Extract the (X, Y) coordinate from the center of the cell holding the provided text.  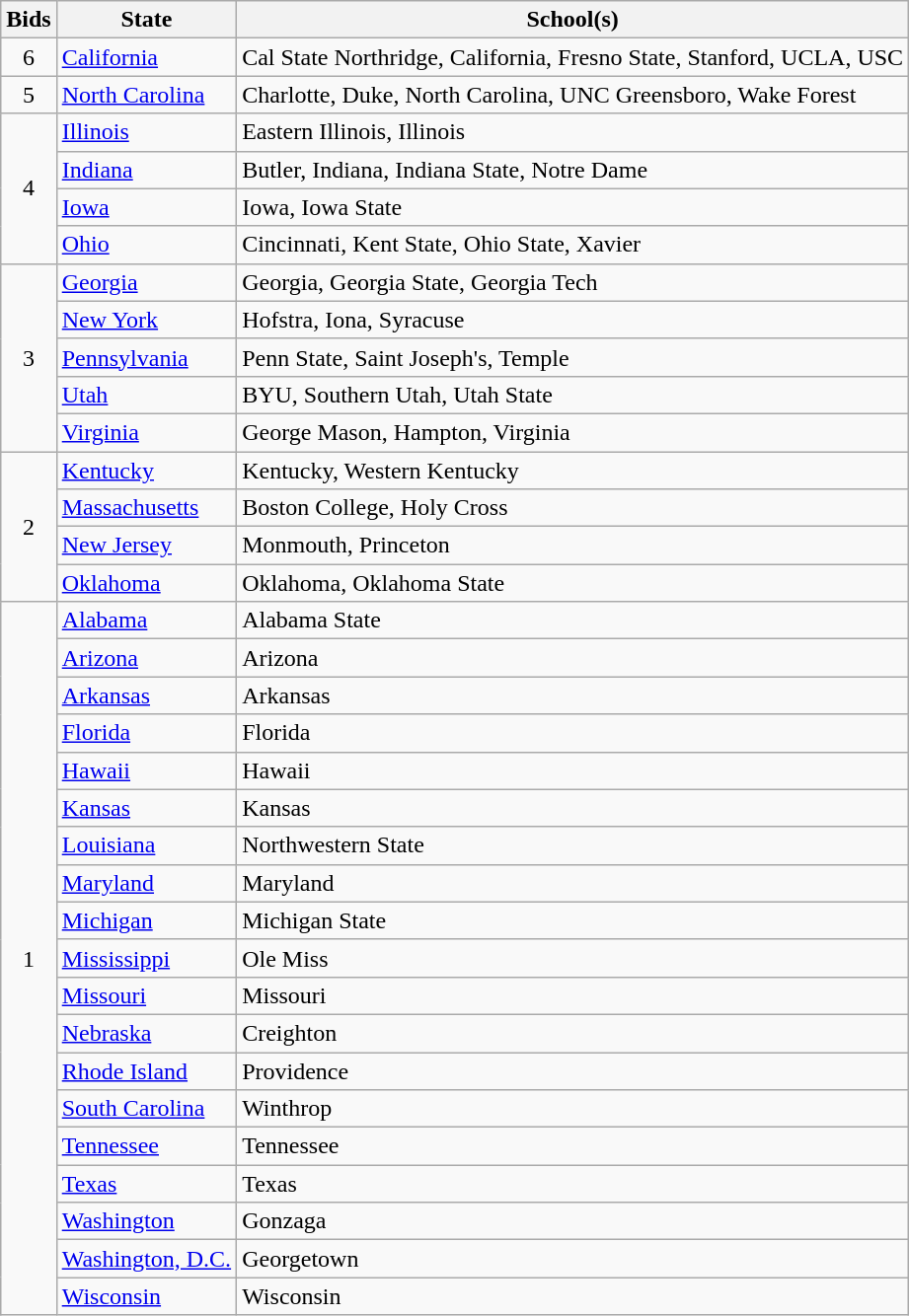
Cincinnati, Kent State, Ohio State, Xavier (572, 245)
Monmouth, Princeton (572, 546)
Washington, D.C. (146, 1259)
Cal State Northridge, California, Fresno State, Stanford, UCLA, USC (572, 57)
Gonzaga (572, 1221)
North Carolina (146, 95)
Penn State, Saint Joseph's, Temple (572, 357)
Michigan (146, 920)
Illinois (146, 132)
Indiana (146, 170)
Georgia, Georgia State, Georgia Tech (572, 282)
Eastern Illinois, Illinois (572, 132)
5 (29, 95)
Northwestern State (572, 845)
Kentucky, Western Kentucky (572, 471)
Charlotte, Duke, North Carolina, UNC Greensboro, Wake Forest (572, 95)
Utah (146, 395)
Louisiana (146, 845)
Oklahoma, Oklahoma State (572, 583)
Nebraska (146, 1033)
Creighton (572, 1033)
Georgetown (572, 1259)
1 (29, 959)
Kentucky (146, 471)
Providence (572, 1070)
Ole Miss (572, 958)
Mississippi (146, 958)
Iowa, Iowa State (572, 207)
Massachusetts (146, 508)
Georgia (146, 282)
6 (29, 57)
Hofstra, Iona, Syracuse (572, 320)
New Jersey (146, 546)
Pennsylvania (146, 357)
George Mason, Hampton, Virginia (572, 432)
New York (146, 320)
California (146, 57)
Michigan State (572, 920)
School(s) (572, 20)
Boston College, Holy Cross (572, 508)
Alabama (146, 621)
Virginia (146, 432)
Butler, Indiana, Indiana State, Notre Dame (572, 170)
Oklahoma (146, 583)
Rhode Island (146, 1070)
Washington (146, 1221)
Iowa (146, 207)
Alabama State (572, 621)
Winthrop (572, 1109)
4 (29, 188)
State (146, 20)
3 (29, 357)
2 (29, 527)
Bids (29, 20)
South Carolina (146, 1109)
Ohio (146, 245)
BYU, Southern Utah, Utah State (572, 395)
